Identify which cell holds the provided text, then report its (x, y) central coordinate. 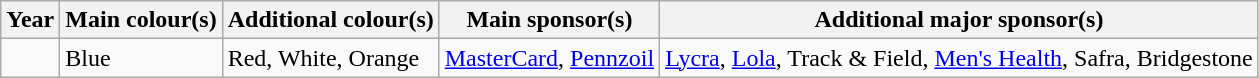
MasterCard, Pennzoil (549, 58)
Blue (141, 58)
Lycra, Lola, Track & Field, Men's Health, Safra, Bridgestone (960, 58)
Red, White, Orange (330, 58)
Main sponsor(s) (549, 20)
Additional colour(s) (330, 20)
Main colour(s) (141, 20)
Year (30, 20)
Additional major sponsor(s) (960, 20)
